Return the [x, y] coordinate for the center point of the cell that contains the specified text.  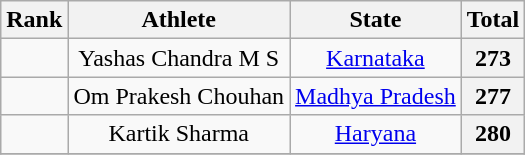
Haryana [376, 134]
273 [493, 58]
Yashas Chandra M S [179, 58]
Rank [34, 20]
Om Prakesh Chouhan [179, 96]
Madhya Pradesh [376, 96]
Total [493, 20]
Kartik Sharma [179, 134]
State [376, 20]
280 [493, 134]
Karnataka [376, 58]
Athlete [179, 20]
277 [493, 96]
